Find where the given text appears and provide that cell's center as [X, Y] coordinate. 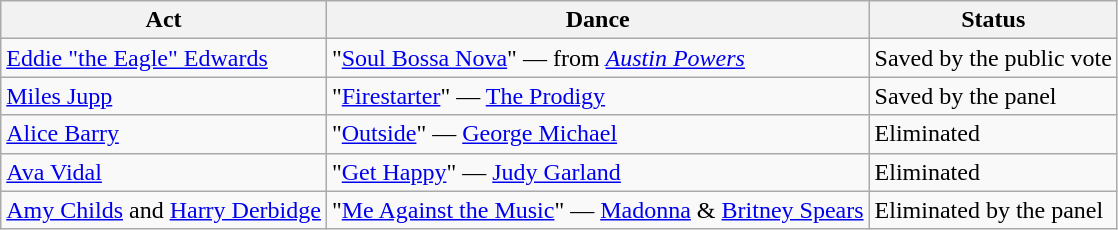
Ava Vidal [164, 172]
"Outside" — George Michael [598, 134]
Saved by the panel [993, 96]
"Me Against the Music" — Madonna & Britney Spears [598, 210]
Status [993, 20]
Eddie "the Eagle" Edwards [164, 58]
"Soul Bossa Nova" — from Austin Powers [598, 58]
"Get Happy" — Judy Garland [598, 172]
Alice Barry [164, 134]
Saved by the public vote [993, 58]
Act [164, 20]
Eliminated by the panel [993, 210]
Miles Jupp [164, 96]
Dance [598, 20]
Amy Childs and Harry Derbidge [164, 210]
"Firestarter" — The Prodigy [598, 96]
